Search for the cell housing the specified text and yield its (x, y) center coordinate. 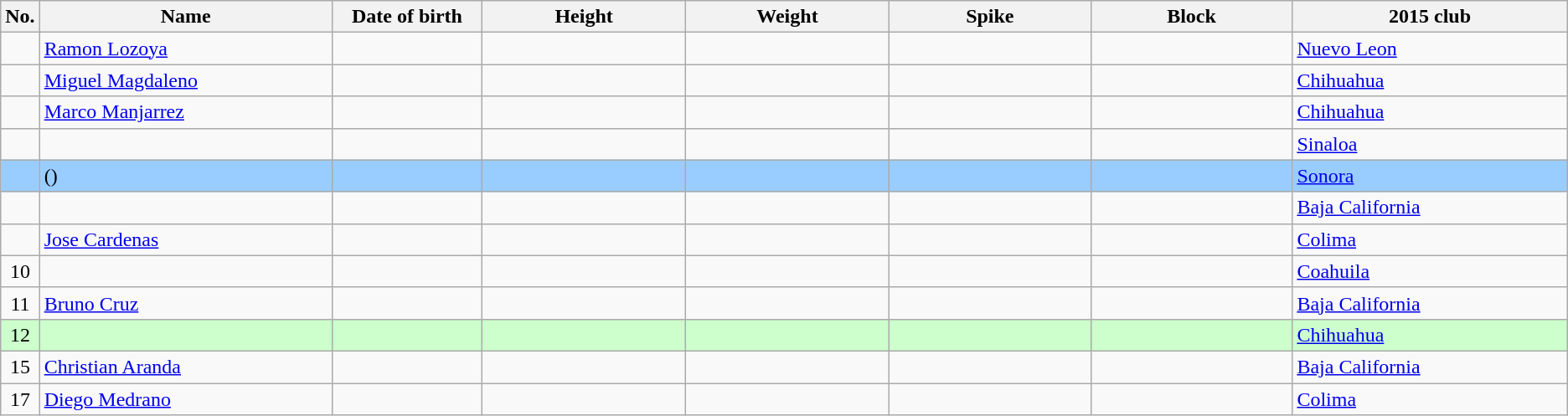
No. (20, 17)
17 (20, 399)
Sinaloa (1430, 144)
Height (585, 17)
Name (186, 17)
2015 club (1430, 17)
Marco Manjarrez (186, 112)
() (186, 176)
Spike (990, 17)
Ramon Lozoya (186, 49)
11 (20, 303)
Bruno Cruz (186, 303)
Miguel Magdaleno (186, 80)
10 (20, 271)
Weight (787, 17)
Diego Medrano (186, 399)
Block (1191, 17)
Sonora (1430, 176)
12 (20, 335)
Nuevo Leon (1430, 49)
Coahuila (1430, 271)
15 (20, 367)
Jose Cardenas (186, 239)
Date of birth (407, 17)
Christian Aranda (186, 367)
